Find where the given text appears and provide that cell's center as [x, y] coordinate. 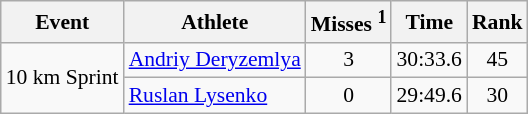
Andriy Deryzemlya [215, 60]
Event [62, 22]
Time [428, 22]
45 [498, 60]
30:33.6 [428, 60]
Rank [498, 22]
29:49.6 [428, 96]
10 km Sprint [62, 78]
3 [349, 60]
Ruslan Lysenko [215, 96]
Athlete [215, 22]
30 [498, 96]
0 [349, 96]
Misses 1 [349, 22]
